Output the (x, y) coordinate of the center of the cell containing the given text.  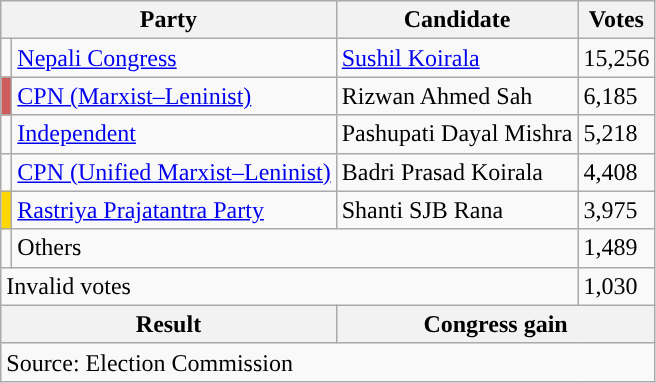
Others (295, 248)
Candidate (457, 20)
Result (168, 324)
CPN (Marxist–Leninist) (174, 96)
Votes (616, 20)
3,975 (616, 210)
Pashupati Dayal Mishra (457, 134)
Sushil Koirala (457, 58)
CPN (Unified Marxist–Leninist) (174, 172)
Shanti SJB Rana (457, 210)
15,256 (616, 58)
Source: Election Commission (328, 362)
4,408 (616, 172)
1,030 (616, 286)
6,185 (616, 96)
Rastriya Prajatantra Party (174, 210)
Congress gain (496, 324)
5,218 (616, 134)
Invalid votes (290, 286)
1,489 (616, 248)
Party (168, 20)
Badri Prasad Koirala (457, 172)
Independent (174, 134)
Nepali Congress (174, 58)
Rizwan Ahmed Sah (457, 96)
